Capture the cell that displays the provided text and extract its [x, y] central coordinate. 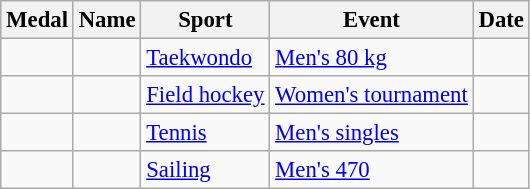
Event [372, 20]
Men's singles [372, 133]
Men's 470 [372, 170]
Field hockey [206, 95]
Date [501, 20]
Sailing [206, 170]
Taekwondo [206, 58]
Name [107, 20]
Sport [206, 20]
Women's tournament [372, 95]
Men's 80 kg [372, 58]
Tennis [206, 133]
Medal [38, 20]
